Provide the (X, Y) coordinate of the cell's center where the given text is located.  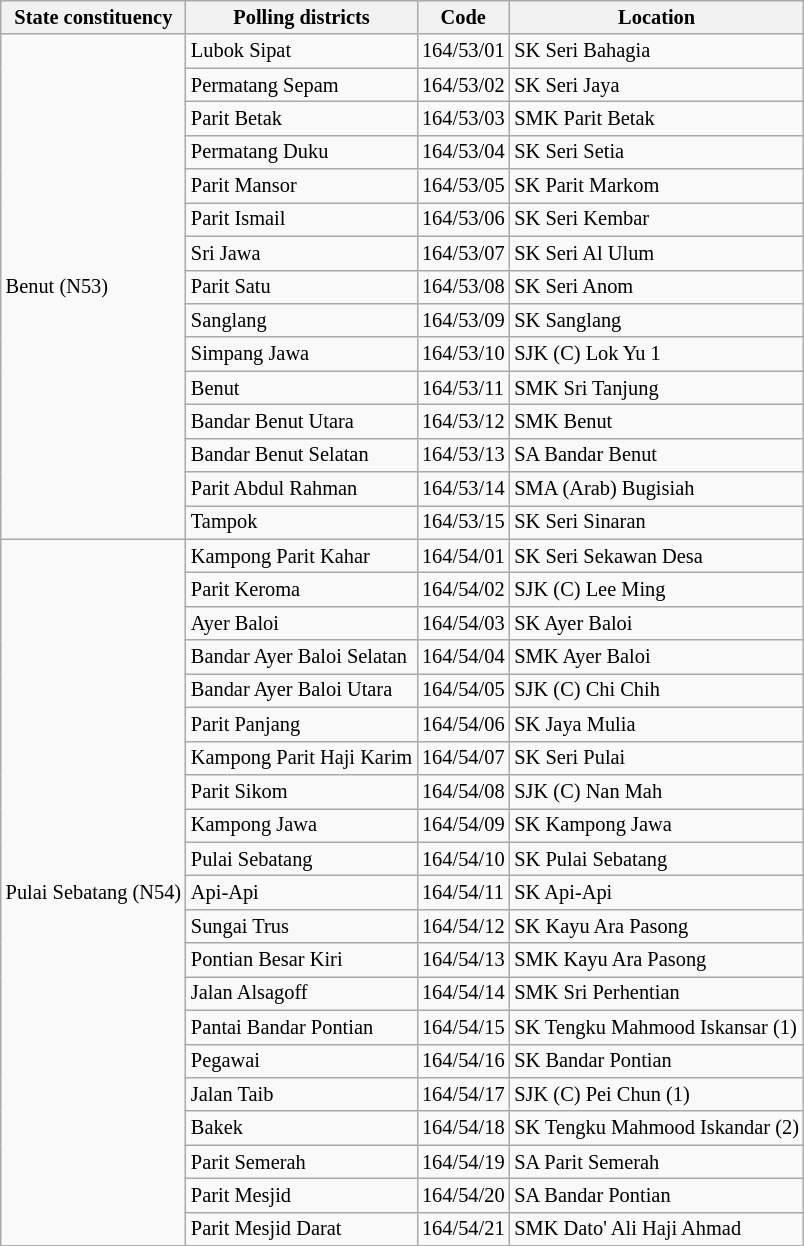
164/54/19 (463, 1162)
Parit Ismail (302, 219)
Parit Mesjid (302, 1195)
164/53/02 (463, 85)
Kampong Jawa (302, 825)
164/53/08 (463, 287)
SMK Ayer Baloi (656, 657)
164/54/04 (463, 657)
164/54/08 (463, 791)
SK Seri Al Ulum (656, 253)
SK Bandar Pontian (656, 1061)
164/53/11 (463, 388)
SMA (Arab) Bugisiah (656, 489)
Kampong Parit Haji Karim (302, 758)
164/54/15 (463, 1027)
Parit Mansor (302, 186)
SK Jaya Mulia (656, 724)
164/53/04 (463, 152)
164/54/07 (463, 758)
Benut (N53) (94, 286)
164/54/06 (463, 724)
Bandar Ayer Baloi Selatan (302, 657)
SK Seri Anom (656, 287)
164/53/15 (463, 522)
SK Pulai Sebatang (656, 859)
SA Bandar Benut (656, 455)
Sungai Trus (302, 926)
164/53/09 (463, 320)
Bakek (302, 1128)
SMK Dato' Ali Haji Ahmad (656, 1229)
Pulai Sebatang (N54) (94, 892)
SK Seri Kembar (656, 219)
SK Seri Sekawan Desa (656, 556)
Bandar Ayer Baloi Utara (302, 690)
SJK (C) Chi Chih (656, 690)
Benut (302, 388)
Api-Api (302, 892)
SJK (C) Lee Ming (656, 589)
Pontian Besar Kiri (302, 960)
Pegawai (302, 1061)
Permatang Duku (302, 152)
164/54/11 (463, 892)
164/54/20 (463, 1195)
164/53/13 (463, 455)
Sri Jawa (302, 253)
Ayer Baloi (302, 623)
SK Seri Bahagia (656, 51)
Jalan Alsagoff (302, 993)
SMK Parit Betak (656, 118)
Kampong Parit Kahar (302, 556)
Parit Satu (302, 287)
Parit Sikom (302, 791)
SMK Kayu Ara Pasong (656, 960)
SK Seri Pulai (656, 758)
164/53/12 (463, 421)
164/53/05 (463, 186)
164/54/05 (463, 690)
Parit Mesjid Darat (302, 1229)
SMK Sri Perhentian (656, 993)
Location (656, 17)
164/53/10 (463, 354)
164/53/06 (463, 219)
Parit Abdul Rahman (302, 489)
SMK Benut (656, 421)
Pulai Sebatang (302, 859)
164/54/16 (463, 1061)
Parit Keroma (302, 589)
Pantai Bandar Pontian (302, 1027)
164/54/03 (463, 623)
SK Api-Api (656, 892)
SK Parit Markom (656, 186)
Parit Panjang (302, 724)
164/54/01 (463, 556)
SA Parit Semerah (656, 1162)
164/54/13 (463, 960)
Parit Semerah (302, 1162)
164/54/10 (463, 859)
SJK (C) Pei Chun (1) (656, 1094)
164/53/01 (463, 51)
SK Seri Sinaran (656, 522)
SK Sanglang (656, 320)
SK Seri Setia (656, 152)
164/53/14 (463, 489)
164/54/17 (463, 1094)
Bandar Benut Utara (302, 421)
Bandar Benut Selatan (302, 455)
State constituency (94, 17)
Jalan Taib (302, 1094)
Tampok (302, 522)
164/54/02 (463, 589)
164/53/07 (463, 253)
Permatang Sepam (302, 85)
SJK (C) Nan Mah (656, 791)
Lubok Sipat (302, 51)
Code (463, 17)
Polling districts (302, 17)
SK Kampong Jawa (656, 825)
Simpang Jawa (302, 354)
Parit Betak (302, 118)
Sanglang (302, 320)
SA Bandar Pontian (656, 1195)
SJK (C) Lok Yu 1 (656, 354)
SK Tengku Mahmood Iskandar (2) (656, 1128)
SK Seri Jaya (656, 85)
SMK Sri Tanjung (656, 388)
SK Ayer Baloi (656, 623)
164/54/12 (463, 926)
SK Kayu Ara Pasong (656, 926)
164/54/09 (463, 825)
SK Tengku Mahmood Iskansar (1) (656, 1027)
164/54/14 (463, 993)
164/53/03 (463, 118)
164/54/21 (463, 1229)
164/54/18 (463, 1128)
